Find where the given text appears and provide that cell's center as (x, y) coordinate. 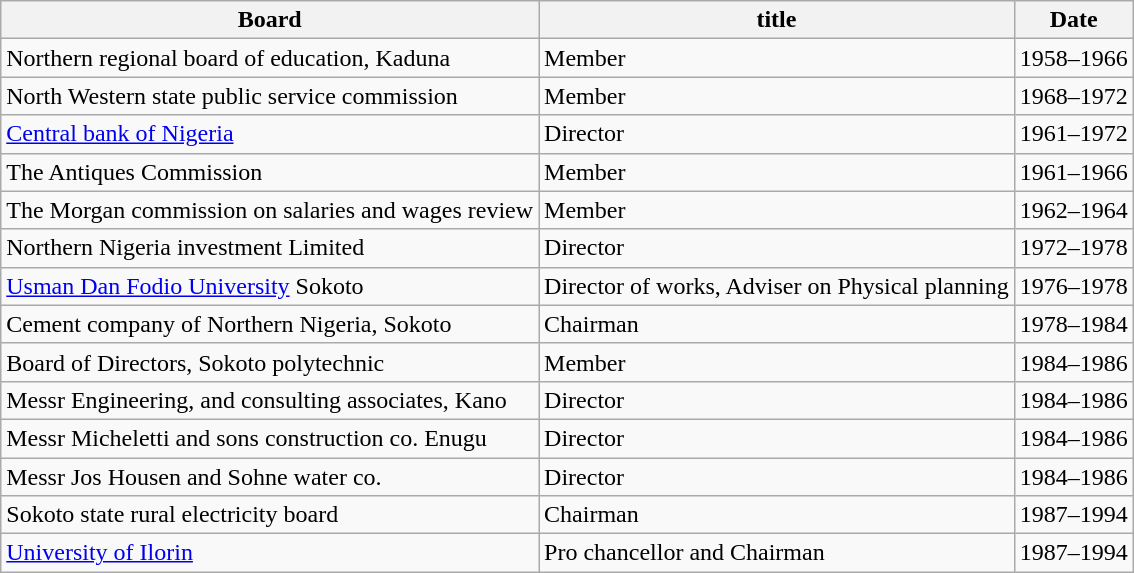
Date (1074, 20)
The Antiques Commission (270, 172)
1961–1972 (1074, 134)
1978–1984 (1074, 324)
1962–1964 (1074, 210)
1972–1978 (1074, 248)
Pro chancellor and Chairman (777, 553)
Director of works, Adviser on Physical planning (777, 286)
Central bank of Nigeria (270, 134)
North Western state public service commission (270, 96)
University of Ilorin (270, 553)
1968–1972 (1074, 96)
Board of Directors, Sokoto polytechnic (270, 362)
Messr Engineering, and consulting associates, Kano (270, 400)
Messr Jos Housen and Sohne water co. (270, 477)
Northern regional board of education, Kaduna (270, 58)
1976–1978 (1074, 286)
Messr Micheletti and sons construction co. Enugu (270, 438)
Usman Dan Fodio University Sokoto (270, 286)
Sokoto state rural electricity board (270, 515)
Northern Nigeria investment Limited (270, 248)
Board (270, 20)
The Morgan commission on salaries and wages review (270, 210)
Cement company of Northern Nigeria, Sokoto (270, 324)
title (777, 20)
1958–1966 (1074, 58)
1961–1966 (1074, 172)
